Scan for the cell matching the given text and deliver its [X, Y] coordinate at center. 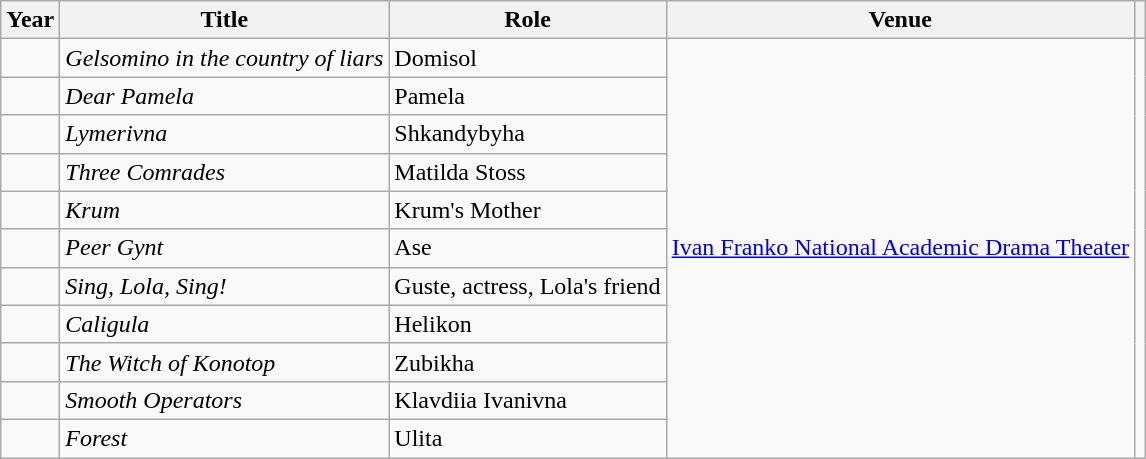
Peer Gynt [224, 248]
Smooth Operators [224, 400]
Pamela [528, 96]
Guste, actress, Lola's friend [528, 286]
Klavdiia Ivanivna [528, 400]
The Witch of Konotop [224, 362]
Krum's Mother [528, 210]
Helikon [528, 324]
Dear Pamela [224, 96]
Ivan Franko National Academic Drama Theater [900, 248]
Venue [900, 20]
Sing, Lola, Sing! [224, 286]
Year [30, 20]
Lymerivna [224, 134]
Shkandybyha [528, 134]
Zubikha [528, 362]
Matilda Stoss [528, 172]
Forest [224, 438]
Ase [528, 248]
Ulita [528, 438]
Gelsomino in the country of liars [224, 58]
Caligula [224, 324]
Three Comrades [224, 172]
Domisol [528, 58]
Title [224, 20]
Role [528, 20]
Krum [224, 210]
